Detect which cell encompasses the target text, then output its [X, Y] center coordinate. 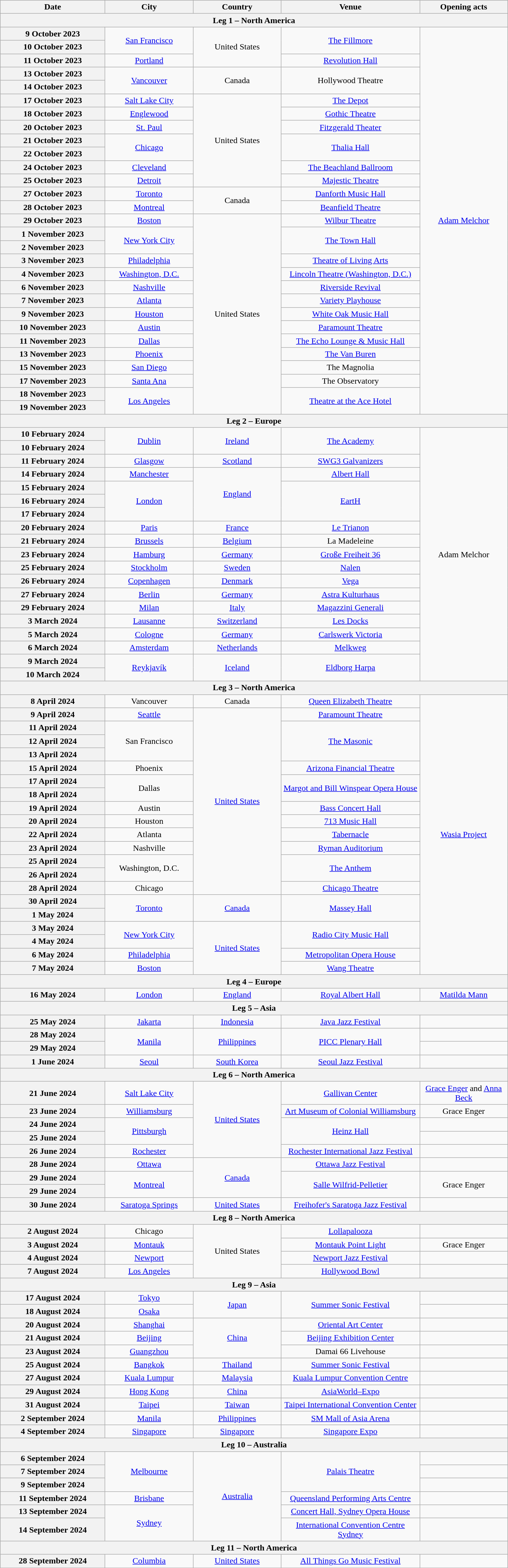
18 November 2023 [53, 394]
Sydney [149, 1523]
14 February 2024 [53, 474]
Royal Albert Hall [351, 995]
6 September 2024 [53, 1458]
Brussels [149, 541]
France [237, 527]
Cologne [149, 634]
Italy [237, 608]
Glasgow [149, 461]
Berlin [149, 594]
Matilda Mann [463, 995]
Queensland Performing Arts Centre [351, 1498]
9 September 2024 [53, 1485]
17 April 2024 [53, 781]
Dublin [149, 441]
San Diego [149, 367]
Lollapalooza [351, 1231]
8 April 2024 [53, 701]
21 February 2024 [53, 541]
17 February 2024 [53, 514]
Venue [351, 7]
Chicago Theatre [351, 888]
The Magnolia [351, 367]
26 February 2024 [53, 581]
7 August 2024 [53, 1271]
Leg 1 – North America [254, 20]
Cleveland [149, 167]
23 June 2024 [53, 1111]
Williamsburg [149, 1111]
Freihofer's Saratoga Jazz Festival [351, 1204]
Rochester International Jazz Festival [351, 1151]
9 April 2024 [53, 714]
Art Museum of Colonial Williamsburg [351, 1111]
15 April 2024 [53, 768]
Belgium [237, 541]
Metropolitan Opera House [351, 955]
13 September 2024 [53, 1512]
24 October 2023 [53, 167]
All Things Go Music Festival [351, 1561]
Salle Wilfrid-Pelletier [351, 1184]
Newport [149, 1258]
Tokyo [149, 1298]
11 September 2024 [53, 1498]
29 May 2024 [53, 1048]
Danforth Music Hall [351, 194]
Englewood [149, 114]
15 February 2024 [53, 487]
Brisbane [149, 1498]
3 May 2024 [53, 928]
Hamburg [149, 554]
Scotland [237, 461]
9 October 2023 [53, 34]
28 April 2024 [53, 888]
7 November 2023 [53, 301]
4 August 2024 [53, 1258]
Rochester [149, 1151]
20 April 2024 [53, 821]
Switzerland [237, 621]
Ottawa [149, 1164]
Milan [149, 608]
Bangkok [149, 1365]
Variety Playhouse [351, 301]
Netherlands [237, 648]
Wasia Project [463, 835]
21 June 2024 [53, 1093]
Concert Hall, Sydney Opera House [351, 1512]
29 August 2024 [53, 1391]
30 June 2024 [53, 1204]
21 August 2024 [53, 1338]
Leg 5 – Asia [254, 1008]
Les Docks [351, 621]
Revolution Hall [351, 60]
5 March 2024 [53, 634]
Riverside Revival [351, 287]
11 April 2024 [53, 728]
Shanghai [149, 1325]
Grace Enger and Anna Beck [463, 1093]
Taipei [149, 1405]
The Echo Lounge & Music Hall [351, 341]
25 April 2024 [53, 861]
Gothic Theatre [351, 114]
Gallivan Center [351, 1093]
9 March 2024 [53, 661]
13 November 2023 [53, 354]
Portland [149, 60]
Wilbur Theatre [351, 221]
17 October 2023 [53, 100]
2 September 2024 [53, 1418]
Palais Theatre [351, 1471]
10 March 2024 [53, 674]
Amsterdam [149, 648]
Heinz Hall [351, 1131]
11 October 2023 [53, 60]
23 August 2024 [53, 1351]
6 November 2023 [53, 287]
4 November 2023 [53, 274]
28 October 2023 [53, 207]
23 February 2024 [53, 554]
Leg 8 – North America [254, 1218]
Leg 3 – North America [254, 688]
Queen Elizabeth Theatre [351, 701]
1 June 2024 [53, 1062]
Melbourne [149, 1471]
22 October 2023 [53, 154]
1 November 2023 [53, 234]
Sweden [237, 567]
11 February 2024 [53, 461]
St. Paul [149, 127]
Fitzgerald Theater [351, 127]
17 August 2024 [53, 1298]
Massey Hall [351, 908]
Hong Kong [149, 1391]
16 May 2024 [53, 995]
Margot and Bill Winspear Opera House [351, 788]
Ottawa Jazz Festival [351, 1164]
Beanfield Theatre [351, 207]
2 August 2024 [53, 1231]
White Oak Music Hall [351, 314]
29 February 2024 [53, 608]
PICC Plenary Hall [351, 1042]
Stockholm [149, 567]
Iceland [237, 668]
Astra Kulturhaus [351, 594]
The Fillmore [351, 40]
3 March 2024 [53, 621]
28 June 2024 [53, 1164]
Beijing [149, 1338]
7 September 2024 [53, 1472]
Manchester [149, 474]
Arizona Financial Theatre [351, 768]
International Convention Centre Sydney [351, 1530]
14 September 2024 [53, 1530]
Country [237, 7]
13 October 2023 [53, 74]
6 May 2024 [53, 955]
Montauk Point Light [351, 1245]
Melkweg [351, 648]
Lausanne [149, 621]
City [149, 7]
Leg 2 – Europe [254, 421]
3 August 2024 [53, 1245]
Reykjavík [149, 668]
Majestic Theatre [351, 181]
25 May 2024 [53, 1022]
Copenhagen [149, 581]
The Van Buren [351, 354]
Kuala Lumpur Convention Centre [351, 1378]
20 August 2024 [53, 1325]
Seoul [149, 1062]
Ireland [237, 441]
25 February 2024 [53, 567]
10 November 2023 [53, 327]
20 February 2024 [53, 527]
18 October 2023 [53, 114]
SWG3 Galvanizers [351, 461]
2 November 2023 [53, 247]
Hollywood Theatre [351, 80]
Albert Hall [351, 474]
Detroit [149, 181]
11 November 2023 [53, 341]
Newport Jazz Festival [351, 1258]
713 Music Hall [351, 821]
Große Freiheit 36 [351, 554]
The Masonic [351, 741]
20 October 2023 [53, 127]
9 November 2023 [53, 314]
4 September 2024 [53, 1431]
Singapore Expo [351, 1431]
1 May 2024 [53, 915]
Tabernacle [351, 835]
27 August 2024 [53, 1378]
Kuala Lumpur [149, 1378]
Denmark [237, 581]
Bass Concert Hall [351, 808]
22 April 2024 [53, 835]
Theatre of Living Arts [351, 261]
Nalen [351, 567]
12 April 2024 [53, 741]
Taipei International Convention Center [351, 1405]
The Anthem [351, 868]
4 May 2024 [53, 941]
26 June 2024 [53, 1151]
Ryman Auditorium [351, 848]
17 November 2023 [53, 381]
Paris [149, 527]
28 September 2024 [53, 1561]
Leg 10 – Australia [254, 1445]
Oriental Art Center [351, 1325]
21 October 2023 [53, 140]
The Depot [351, 100]
13 April 2024 [53, 754]
Java Jazz Festival [351, 1022]
Damai 66 Livehouse [351, 1351]
Vega [351, 581]
26 April 2024 [53, 875]
Opening acts [463, 7]
15 November 2023 [53, 367]
Jakarta [149, 1022]
Eldborg Harpa [351, 668]
The Beachland Ballroom [351, 167]
29 October 2023 [53, 221]
25 June 2024 [53, 1138]
Lincoln Theatre (Washington, D.C.) [351, 274]
Leg 6 – North America [254, 1075]
28 May 2024 [53, 1035]
3 November 2023 [53, 261]
Wang Theatre [351, 968]
EartH [351, 501]
The Town Hall [351, 241]
SM Mall of Asia Arena [351, 1418]
7 May 2024 [53, 968]
Leg 11 – North America [254, 1548]
Saratoga Springs [149, 1204]
24 June 2024 [53, 1124]
25 August 2024 [53, 1365]
31 August 2024 [53, 1405]
Thalia Hall [351, 147]
The Observatory [351, 381]
Indonesia [237, 1022]
AsiaWorld–Expo [351, 1391]
Radio City Music Hall [351, 935]
Pittsburgh [149, 1131]
Taiwan [237, 1405]
Hollywood Bowl [351, 1271]
Seattle [149, 714]
Magazzini Generali [351, 608]
South Korea [237, 1062]
10 October 2023 [53, 47]
18 August 2024 [53, 1311]
Malaysia [237, 1378]
Date [53, 7]
Theatre at the Ace Hotel [351, 401]
Australia [237, 1496]
Beijing Exhibition Center [351, 1338]
23 April 2024 [53, 848]
Osaka [149, 1311]
La Madeleine [351, 541]
Columbia [149, 1561]
19 April 2024 [53, 808]
Guangzhou [149, 1351]
Leg 4 – Europe [254, 981]
16 February 2024 [53, 501]
18 April 2024 [53, 794]
Japan [237, 1305]
Carlswerk Victoria [351, 634]
27 October 2023 [53, 194]
25 October 2023 [53, 181]
Montauk [149, 1245]
14 October 2023 [53, 87]
Leg 9 – Asia [254, 1285]
6 March 2024 [53, 648]
Seoul Jazz Festival [351, 1062]
The Academy [351, 441]
27 February 2024 [53, 594]
Thailand [237, 1365]
Santa Ana [149, 381]
Le Trianon [351, 527]
30 April 2024 [53, 901]
19 November 2023 [53, 408]
